Return the (X, Y) coordinate for the center point of the cell that contains the specified text.  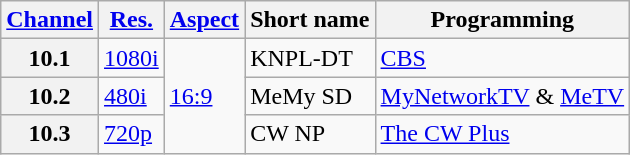
720p (132, 134)
KNPL-DT (310, 58)
480i (132, 96)
MyNetworkTV & MeTV (502, 96)
16:9 (204, 96)
Short name (310, 20)
10.1 (50, 58)
Channel (50, 20)
MeMy SD (310, 96)
The CW Plus (502, 134)
10.3 (50, 134)
Aspect (204, 20)
Programming (502, 20)
1080i (132, 58)
CW NP (310, 134)
10.2 (50, 96)
CBS (502, 58)
Res. (132, 20)
